Return (x, y) of the center of cell containing provided text 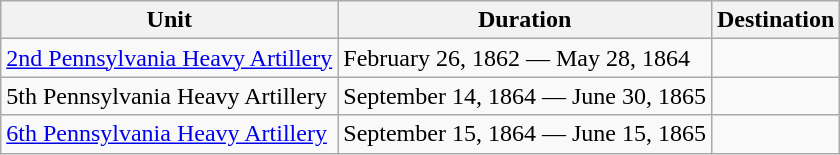
February 26, 1862 — May 28, 1864 (525, 58)
2nd Pennsylvania Heavy Artillery (170, 58)
5th Pennsylvania Heavy Artillery (170, 96)
Duration (525, 20)
6th Pennsylvania Heavy Artillery (170, 134)
September 15, 1864 — June 15, 1865 (525, 134)
Destination (775, 20)
Unit (170, 20)
September 14, 1864 — June 30, 1865 (525, 96)
